Scan for the cell matching the given text and deliver its [x, y] coordinate at center. 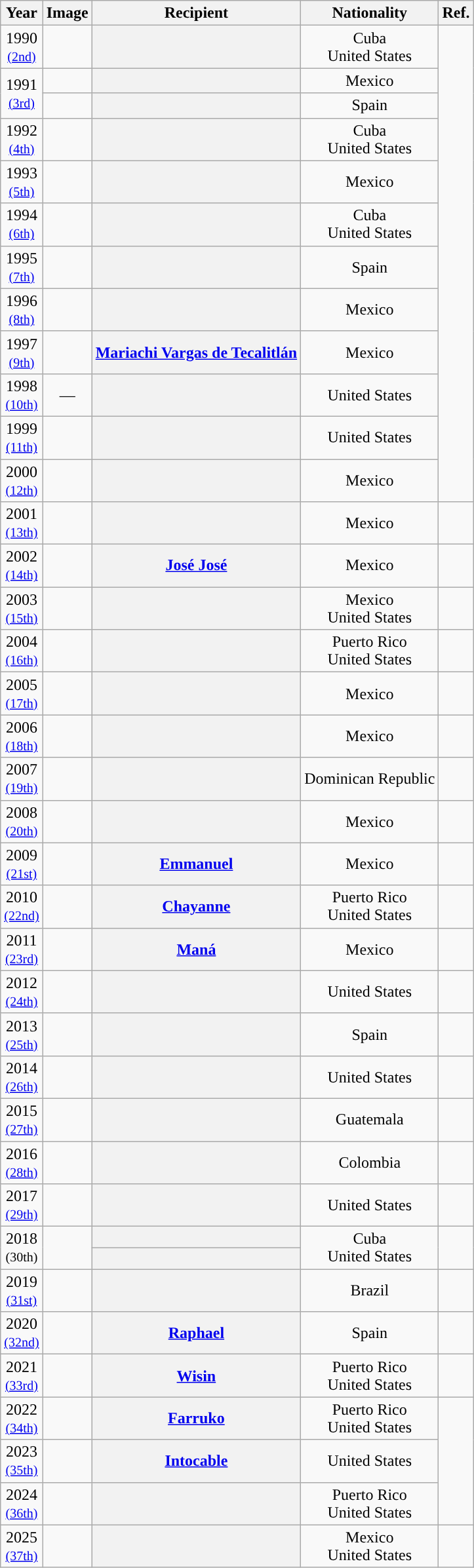
Guatemala [370, 1119]
1993 (5th) [22, 182]
1994 (6th) [22, 224]
Maná [196, 949]
1998 (10th) [22, 394]
— [67, 394]
2024 (36th) [22, 1503]
1990 (2nd) [22, 47]
2016 (28th) [22, 1162]
Wisin [196, 1376]
2008 (20th) [22, 822]
José José [196, 566]
2003 (15th) [22, 608]
Colombia [370, 1162]
2010 (22nd) [22, 907]
1999 (11th) [22, 438]
Emmanuel [196, 864]
Chayanne [196, 907]
2000 (12th) [22, 480]
2025 (37th) [22, 1546]
Intocable [196, 1461]
2005 (17th) [22, 693]
2007 (19th) [22, 778]
2011 (23rd) [22, 949]
2002 (14th) [22, 566]
2006 (18th) [22, 736]
Nationality [370, 13]
Dominican Republic [370, 778]
2017 (29th) [22, 1206]
2021 (33rd) [22, 1376]
2019 (31st) [22, 1291]
1991 (3rd) [22, 93]
2009 (21st) [22, 864]
2018 (30th) [22, 1248]
2013 (25th) [22, 1034]
Farruko [196, 1418]
2023 (35th) [22, 1461]
Ref. [456, 13]
2014 (26th) [22, 1077]
2015 (27th) [22, 1119]
Brazil [370, 1291]
2004 (16th) [22, 651]
Mariachi Vargas de Tecalitlán [196, 353]
1992 (4th) [22, 139]
Raphael [196, 1333]
2001 (13th) [22, 523]
1995 (7th) [22, 267]
Year [22, 13]
2022 (34th) [22, 1418]
Recipient [196, 13]
2012 (24th) [22, 992]
2020 (32nd) [22, 1333]
1997 (9th) [22, 353]
Image [67, 13]
1996 (8th) [22, 309]
